Capture the cell that displays the provided text and extract its [X, Y] central coordinate. 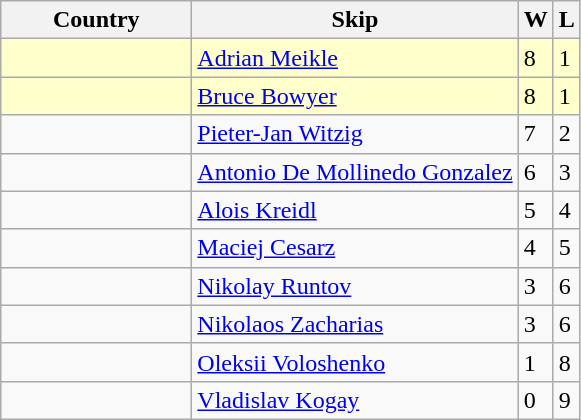
2 [566, 134]
Skip [355, 20]
Maciej Cesarz [355, 248]
Vladislav Kogay [355, 400]
7 [536, 134]
Oleksii Voloshenko [355, 362]
Nikolay Runtov [355, 286]
0 [536, 400]
Adrian Meikle [355, 58]
Bruce Bowyer [355, 96]
L [566, 20]
Alois Kreidl [355, 210]
Pieter-Jan Witzig [355, 134]
Country [96, 20]
Antonio De Mollinedo Gonzalez [355, 172]
9 [566, 400]
Nikolaos Zacharias [355, 324]
W [536, 20]
